Return [X, Y] of the center of cell containing provided text 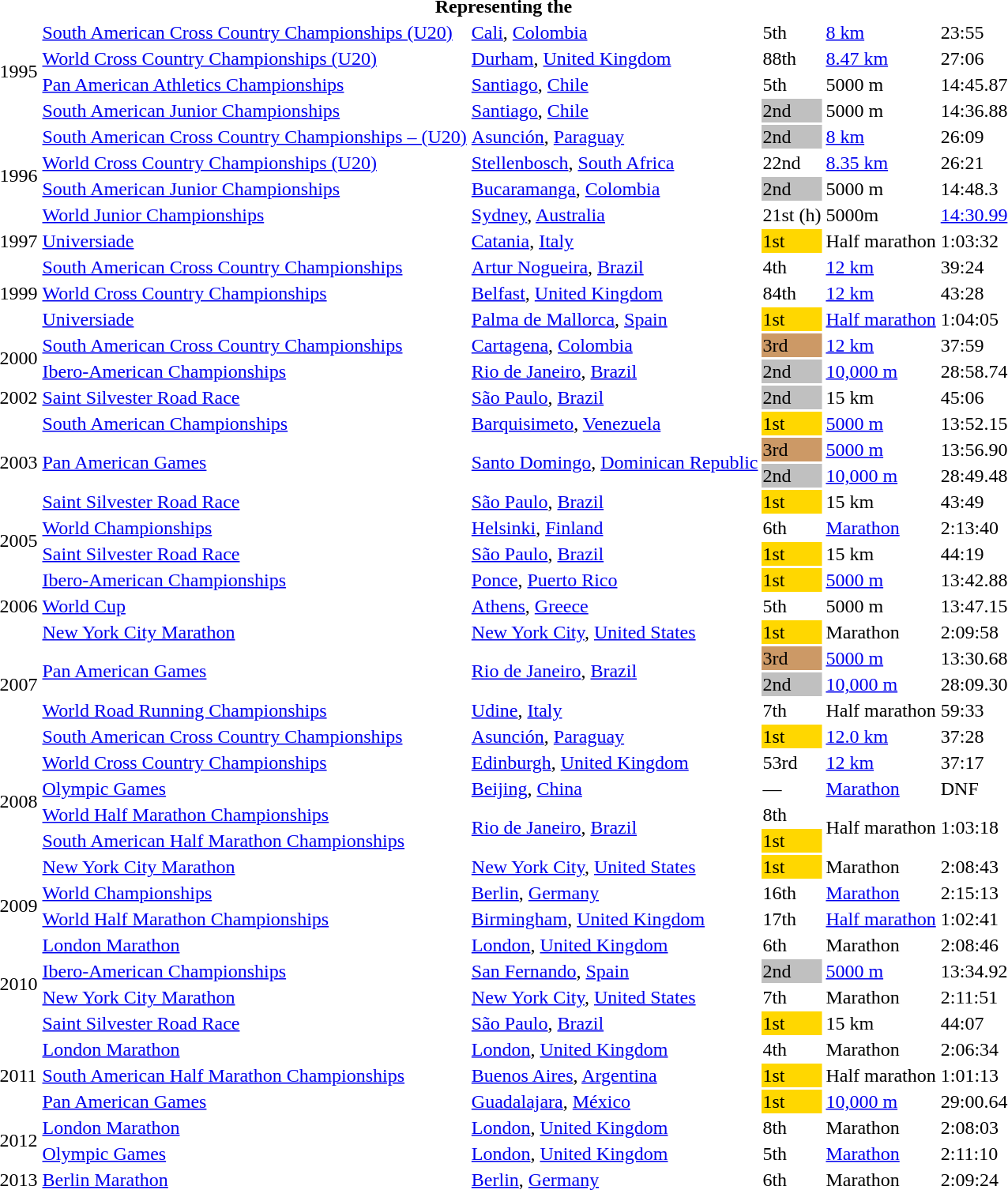
Catania, Italy [615, 241]
Sydney, Australia [615, 215]
16th [792, 893]
World Road Running Championships [254, 710]
8.35 km [881, 163]
Guadalajara, México [615, 1102]
South American Cross Country Championships (U20) [254, 32]
Ponce, Puerto Rico [615, 580]
21st (h) [792, 215]
Edinburgh, United Kingdom [615, 763]
Cartagena, Colombia [615, 345]
San Fernando, Spain [615, 971]
Durham, United Kingdom [615, 58]
Cali, Colombia [615, 32]
Birmingham, United Kingdom [615, 919]
— [792, 789]
88th [792, 58]
South American Cross Country Championships – (U20) [254, 137]
12.0 km [881, 736]
Stellenbosch, South Africa [615, 163]
Helsinki, Finland [615, 528]
World Cup [254, 606]
Palma de Mallorca, Spain [615, 319]
Barquisimeto, Venezuela [615, 424]
Beijing, China [615, 789]
Berlin, Germany [615, 893]
84th [792, 293]
Buenos Aires, Argentina [615, 1075]
Belfast, United Kingdom [615, 293]
Athens, Greece [615, 606]
South American Championships [254, 424]
17th [792, 919]
World Junior Championships [254, 215]
22nd [792, 163]
Santo Domingo, Dominican Republic [615, 463]
Udine, Italy [615, 710]
8.47 km [881, 58]
5000m [881, 215]
Pan American Athletics Championships [254, 85]
53rd [792, 763]
Bucaramanga, Colombia [615, 189]
Artur Nogueira, Brazil [615, 267]
